Provide the [x, y] coordinate of the cell's center where the given text is located.  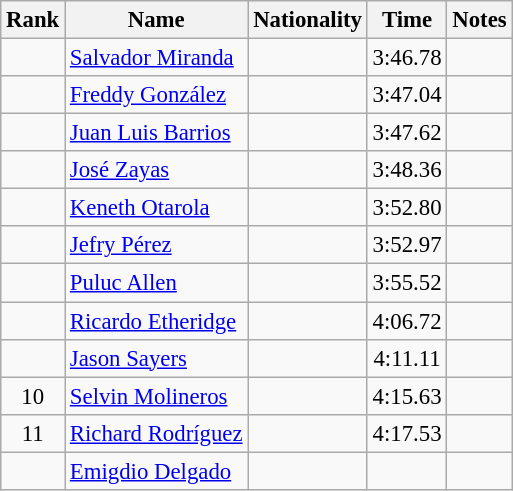
Name [156, 20]
Selvin Molineros [156, 396]
4:06.72 [407, 321]
3:52.80 [407, 208]
Keneth Otarola [156, 208]
4:15.63 [407, 396]
3:55.52 [407, 283]
Jefry Pérez [156, 245]
Notes [480, 20]
José Zayas [156, 170]
Richard Rodríguez [156, 433]
Nationality [308, 20]
Puluc Allen [156, 283]
4:11.11 [407, 358]
Freddy González [156, 95]
Salvador Miranda [156, 58]
Ricardo Etheridge [156, 321]
Emigdio Delgado [156, 471]
11 [33, 433]
Jason Sayers [156, 358]
3:47.04 [407, 95]
Rank [33, 20]
3:48.36 [407, 170]
Juan Luis Barrios [156, 133]
3:52.97 [407, 245]
4:17.53 [407, 433]
3:47.62 [407, 133]
Time [407, 20]
3:46.78 [407, 58]
10 [33, 396]
